Provide the [x, y] coordinate of the cell's center where the given text is located.  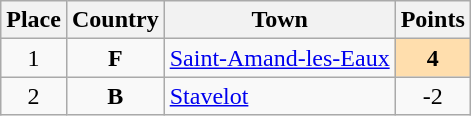
2 [34, 96]
Saint-Amand-les-Eaux [280, 58]
4 [432, 58]
Stavelot [280, 96]
Points [432, 20]
Place [34, 20]
1 [34, 58]
B [115, 96]
-2 [432, 96]
Town [280, 20]
F [115, 58]
Country [115, 20]
